Search for the cell housing the specified text and yield its [x, y] center coordinate. 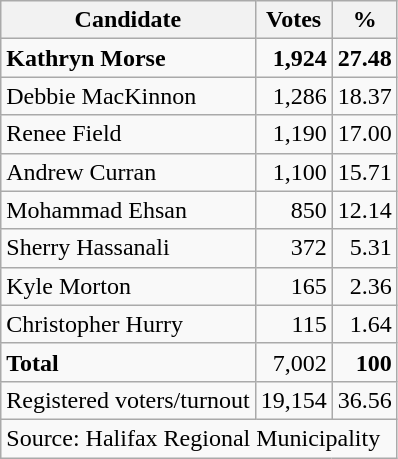
Candidate [128, 20]
% [364, 20]
1.64 [364, 324]
Andrew Curran [128, 172]
36.56 [364, 400]
372 [294, 248]
27.48 [364, 58]
Debbie MacKinnon [128, 96]
100 [364, 362]
Kyle Morton [128, 286]
Votes [294, 20]
12.14 [364, 210]
19,154 [294, 400]
2.36 [364, 286]
1,286 [294, 96]
Source: Halifax Regional Municipality [199, 438]
5.31 [364, 248]
850 [294, 210]
Kathryn Morse [128, 58]
1,924 [294, 58]
Registered voters/turnout [128, 400]
15.71 [364, 172]
Christopher Hurry [128, 324]
165 [294, 286]
115 [294, 324]
Renee Field [128, 134]
1,190 [294, 134]
7,002 [294, 362]
18.37 [364, 96]
Sherry Hassanali [128, 248]
1,100 [294, 172]
Total [128, 362]
17.00 [364, 134]
Mohammad Ehsan [128, 210]
